Return the [X, Y] coordinate for the center point of the cell that contains the specified text.  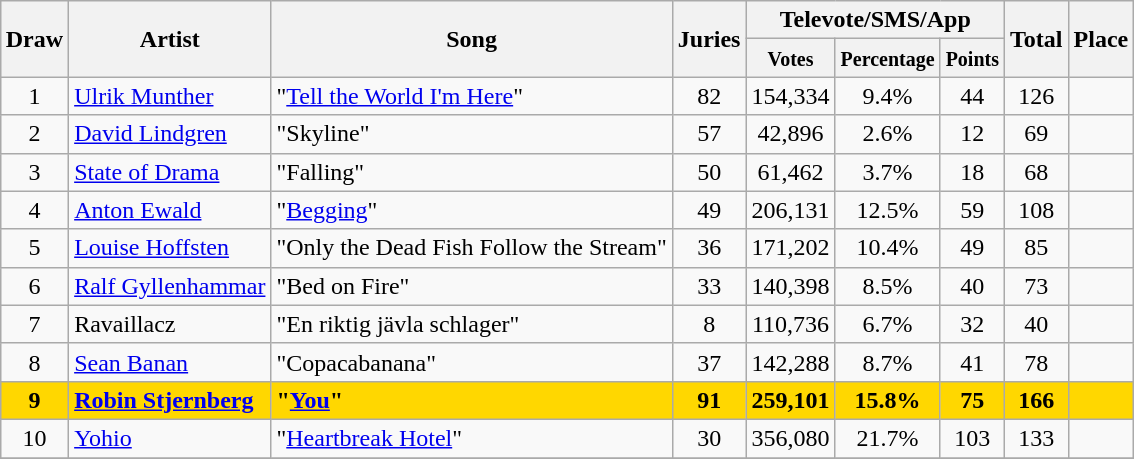
18 [972, 172]
Song [472, 39]
21.7% [888, 438]
"Tell the World I'm Here" [472, 96]
6 [34, 286]
5 [34, 248]
Total [1037, 39]
Points [972, 58]
10 [34, 438]
Televote/SMS/App [876, 20]
68 [1037, 172]
75 [972, 400]
108 [1037, 210]
"Copacabanana" [472, 362]
"Only the Dead Fish Follow the Stream" [472, 248]
7 [34, 324]
42,896 [790, 134]
"Begging" [472, 210]
Ravaillacz [170, 324]
206,131 [790, 210]
61,462 [790, 172]
15.8% [888, 400]
"Bed on Fire" [472, 286]
Ralf Gyllenhammar [170, 286]
8.7% [888, 362]
Yohio [170, 438]
Draw [34, 39]
"Falling" [472, 172]
69 [1037, 134]
Place [1101, 39]
32 [972, 324]
3.7% [888, 172]
9.4% [888, 96]
Artist [170, 39]
9 [34, 400]
41 [972, 362]
"Skyline" [472, 134]
Juries [709, 39]
57 [709, 134]
10.4% [888, 248]
166 [1037, 400]
State of Drama [170, 172]
103 [972, 438]
"You" [472, 400]
171,202 [790, 248]
59 [972, 210]
73 [1037, 286]
50 [709, 172]
Anton Ewald [170, 210]
Ulrik Munther [170, 96]
44 [972, 96]
110,736 [790, 324]
37 [709, 362]
259,101 [790, 400]
142,288 [790, 362]
Robin Stjernberg [170, 400]
78 [1037, 362]
91 [709, 400]
126 [1037, 96]
154,334 [790, 96]
2 [34, 134]
Louise Hoffsten [170, 248]
356,080 [790, 438]
30 [709, 438]
6.7% [888, 324]
133 [1037, 438]
"En riktig jävla schlager" [472, 324]
140,398 [790, 286]
85 [1037, 248]
36 [709, 248]
12 [972, 134]
David Lindgren [170, 134]
"Heartbreak Hotel" [472, 438]
3 [34, 172]
1 [34, 96]
82 [709, 96]
12.5% [888, 210]
8.5% [888, 286]
Percentage [888, 58]
Sean Banan [170, 362]
2.6% [888, 134]
33 [709, 286]
4 [34, 210]
Votes [790, 58]
